Identify which cell holds the provided text, then report its [X, Y] central coordinate. 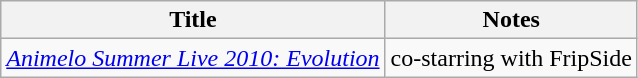
Title [193, 20]
Animelo Summer Live 2010: Evolution [193, 58]
Notes [511, 20]
co-starring with FripSide [511, 58]
